Identify which cell holds the provided text, then report its [x, y] central coordinate. 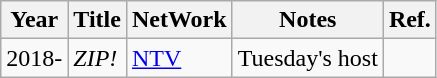
Year [34, 20]
Ref. [410, 20]
NetWork [179, 20]
Title [98, 20]
NTV [179, 58]
ZIP! [98, 58]
Notes [308, 20]
2018- [34, 58]
Tuesday's host [308, 58]
